Return the (X, Y) coordinate for the center point of the cell that contains the specified text.  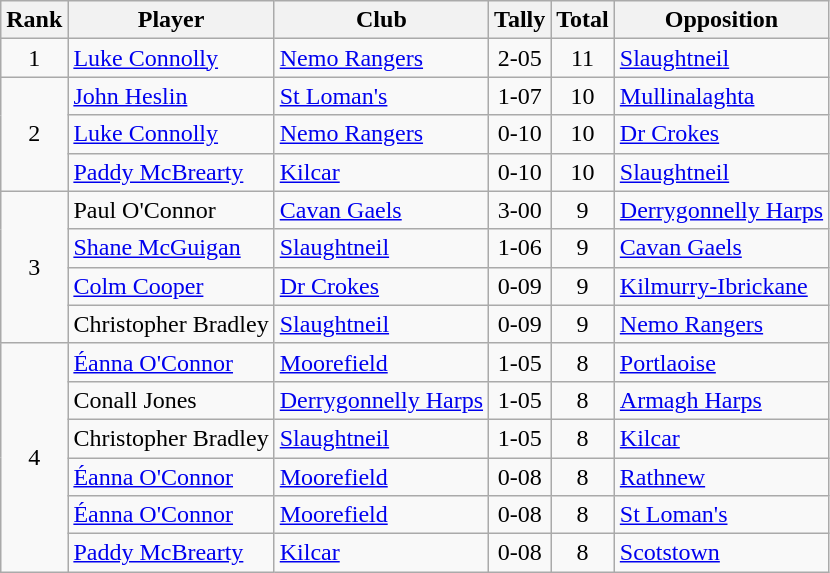
Armagh Harps (721, 400)
Total (583, 20)
Rank (34, 20)
3-00 (520, 210)
Shane McGuigan (171, 248)
11 (583, 58)
Paul O'Connor (171, 210)
Portlaoise (721, 362)
2-05 (520, 58)
4 (34, 457)
Opposition (721, 20)
John Heslin (171, 96)
Tally (520, 20)
Player (171, 20)
Colm Cooper (171, 286)
2 (34, 134)
1-07 (520, 96)
Scotstown (721, 553)
3 (34, 267)
Kilmurry-Ibrickane (721, 286)
1 (34, 58)
Club (381, 20)
Rathnew (721, 477)
Mullinalaghta (721, 96)
Conall Jones (171, 400)
1-06 (520, 248)
